Capture the cell that displays the provided text and extract its (X, Y) central coordinate. 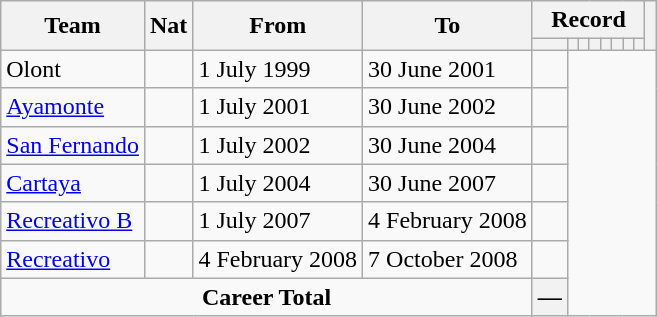
1 July 2004 (278, 183)
1 July 1999 (278, 69)
Cartaya (73, 183)
Recreativo (73, 259)
Ayamonte (73, 107)
Recreativo B (73, 221)
Team (73, 26)
30 June 2004 (448, 145)
— (550, 297)
Nat (168, 26)
30 June 2002 (448, 107)
Record (588, 20)
30 June 2007 (448, 183)
7 October 2008 (448, 259)
30 June 2001 (448, 69)
Career Total (267, 297)
1 July 2007 (278, 221)
To (448, 26)
Olont (73, 69)
1 July 2001 (278, 107)
From (278, 26)
1 July 2002 (278, 145)
San Fernando (73, 145)
